Return the (X, Y) coordinate for the center point of the cell that contains the specified text.  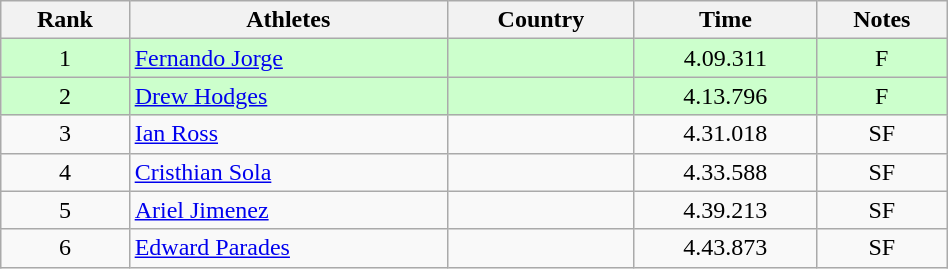
4.43.873 (725, 248)
Cristhian Sola (288, 172)
4.33.588 (725, 172)
4 (65, 172)
Notes (882, 20)
Rank (65, 20)
2 (65, 96)
Edward Parades (288, 248)
Time (725, 20)
4.09.311 (725, 58)
Ian Ross (288, 134)
1 (65, 58)
Athletes (288, 20)
Ariel Jimenez (288, 210)
Fernando Jorge (288, 58)
4.13.796 (725, 96)
5 (65, 210)
4.39.213 (725, 210)
Drew Hodges (288, 96)
Country (540, 20)
3 (65, 134)
6 (65, 248)
4.31.018 (725, 134)
